Detect which cell encompasses the target text, then output its (X, Y) center coordinate. 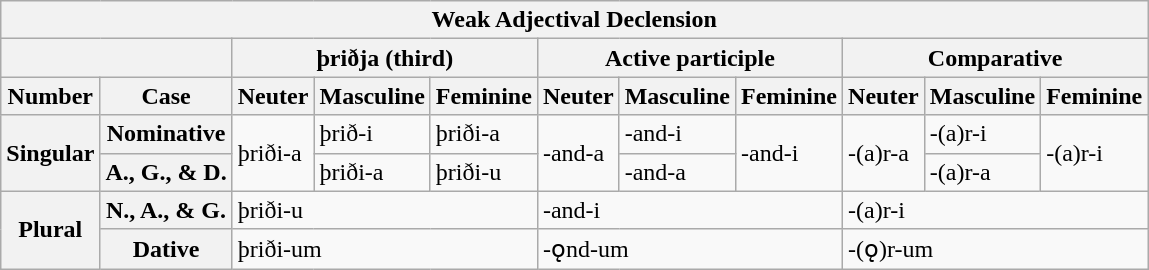
Active participle (690, 58)
þrið-i (372, 134)
Nominative (166, 134)
Number (50, 96)
Comparative (996, 58)
A., G., & D. (166, 172)
þriði-um (384, 249)
Singular (50, 153)
þriðja (third) (384, 58)
N., A., & G. (166, 210)
-(ǫ)r-um (996, 249)
Plural (50, 230)
Weak Adjectival Declension (574, 20)
Dative (166, 249)
-ǫnd-um (690, 249)
Case (166, 96)
